Return (X, Y) of the center of cell containing provided text 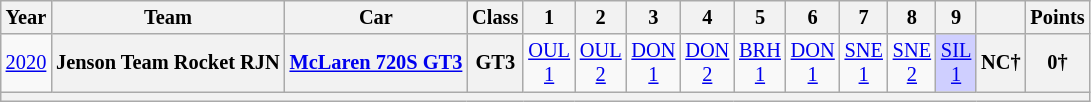
Car (376, 17)
Jenson Team Rocket RJN (168, 63)
5 (760, 17)
6 (813, 17)
Class (495, 17)
2 (601, 17)
BRH1 (760, 63)
SNE1 (864, 63)
1 (549, 17)
Year (26, 17)
DON2 (707, 63)
2020 (26, 63)
9 (956, 17)
Points (1058, 17)
Team (168, 17)
0† (1058, 63)
OUL2 (601, 63)
GT3 (495, 63)
SIL1 (956, 63)
McLaren 720S GT3 (376, 63)
8 (912, 17)
NC† (1000, 63)
SNE2 (912, 63)
OUL1 (549, 63)
7 (864, 17)
4 (707, 17)
3 (654, 17)
